Search for the cell housing the specified text and yield its (X, Y) center coordinate. 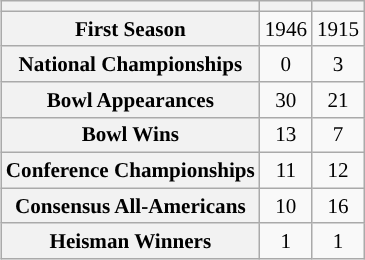
National Championships (130, 64)
First Season (130, 28)
1915 (338, 28)
Bowl Wins (130, 134)
Bowl Appearances (130, 100)
30 (286, 100)
Conference Championships (130, 170)
21 (338, 100)
1946 (286, 28)
3 (338, 64)
12 (338, 170)
Heisman Winners (130, 240)
13 (286, 134)
Consensus All-Americans (130, 206)
0 (286, 64)
16 (338, 206)
7 (338, 134)
10 (286, 206)
11 (286, 170)
